Identify which cell holds the provided text, then report its [x, y] central coordinate. 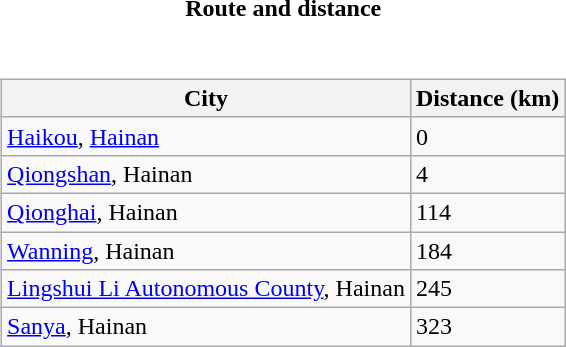
245 [487, 289]
City [206, 98]
Haikou, Hainan [206, 136]
4 [487, 174]
323 [487, 327]
0 [487, 136]
Qionghai, Hainan [206, 212]
Sanya, Hainan [206, 327]
114 [487, 212]
Wanning, Hainan [206, 251]
Qiongshan, Hainan [206, 174]
Lingshui Li Autonomous County, Hainan [206, 289]
184 [487, 251]
Distance (km) [487, 98]
